Extract the [X, Y] coordinate from the center of the cell holding the provided text.  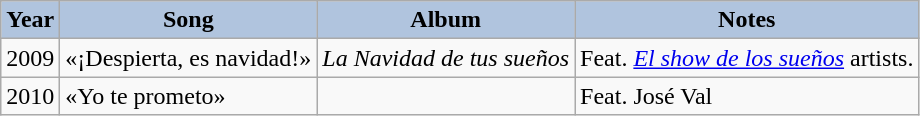
«Yo te prometo» [188, 96]
Song [188, 20]
«¡Despierta, es navidad!» [188, 58]
2009 [30, 58]
Notes [747, 20]
Feat. El show de los sueños artists. [747, 58]
Feat. José Val [747, 96]
La Navidad de tus sueños [446, 58]
2010 [30, 96]
Year [30, 20]
Album [446, 20]
